Search for the cell housing the specified text and yield its [X, Y] center coordinate. 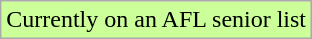
Currently on an AFL senior list [156, 20]
